Capture the cell that displays the provided text and extract its (x, y) central coordinate. 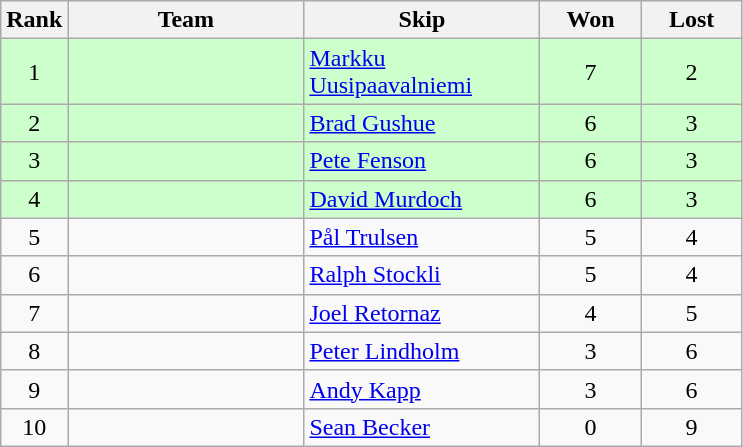
Ralph Stockli (422, 275)
Lost (692, 20)
Sean Becker (422, 427)
8 (34, 351)
David Murdoch (422, 199)
Markku Uusipaavalniemi (422, 72)
Peter Lindholm (422, 351)
Andy Kapp (422, 389)
Rank (34, 20)
10 (34, 427)
Brad Gushue (422, 123)
Team (186, 20)
Pål Trulsen (422, 237)
Joel Retornaz (422, 313)
Pete Fenson (422, 161)
Skip (422, 20)
0 (590, 427)
Won (590, 20)
1 (34, 72)
